Search for the cell housing the specified text and yield its [X, Y] center coordinate. 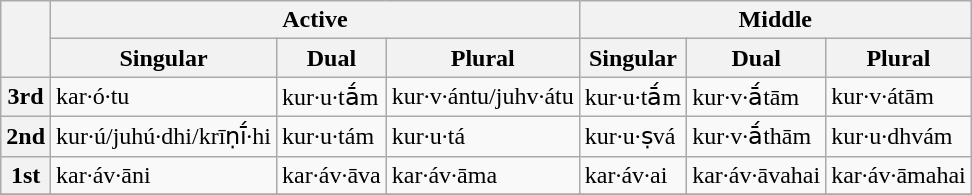
kar·áv·āmahai [899, 175]
1st [26, 175]
kar·áv·āma [482, 175]
kar·ó·tu [164, 97]
kar·áv·āvahai [756, 175]
kur·u·dhvám [899, 136]
kur·v·ā́tām [756, 97]
kur·u·tám [332, 136]
kur·u·ṣvá [632, 136]
Active [316, 20]
3rd [26, 97]
kur·ú/juhú·dhi/krīṇī́·hi [164, 136]
2nd [26, 136]
kur·v·átām [899, 97]
kar·áv·ai [632, 175]
kar·áv·āva [332, 175]
Middle [775, 20]
kar·áv·āni [164, 175]
kur·v·ā́thām [756, 136]
kur·u·tá [482, 136]
kur·v·ántu/juhv·átu [482, 97]
